For the text-containing cell, return its midpoint in [x, y] coordinate format. 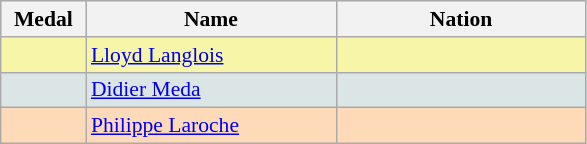
Name [211, 19]
Medal [44, 19]
Nation [461, 19]
Philippe Laroche [211, 126]
Lloyd Langlois [211, 55]
Didier Meda [211, 90]
